Scan for the cell matching the given text and deliver its (x, y) coordinate at center. 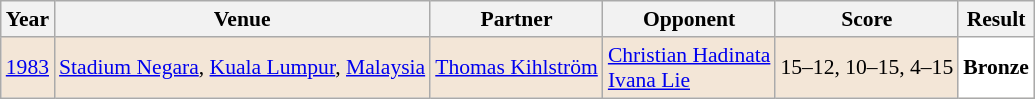
Christian Hadinata Ivana Lie (690, 68)
Result (996, 19)
Score (866, 19)
Venue (242, 19)
1983 (28, 68)
Year (28, 19)
15–12, 10–15, 4–15 (866, 68)
Stadium Negara, Kuala Lumpur, Malaysia (242, 68)
Partner (516, 19)
Thomas Kihlström (516, 68)
Opponent (690, 19)
Bronze (996, 68)
